Locate the cell with the specified text and output its (X, Y) center coordinate. 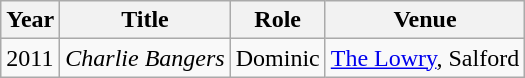
Title (145, 20)
Charlie Bangers (145, 58)
The Lowry, Salford (424, 58)
Role (278, 20)
Year (30, 20)
Venue (424, 20)
Dominic (278, 58)
2011 (30, 58)
